Find where the given text appears and provide that cell's center as (x, y) coordinate. 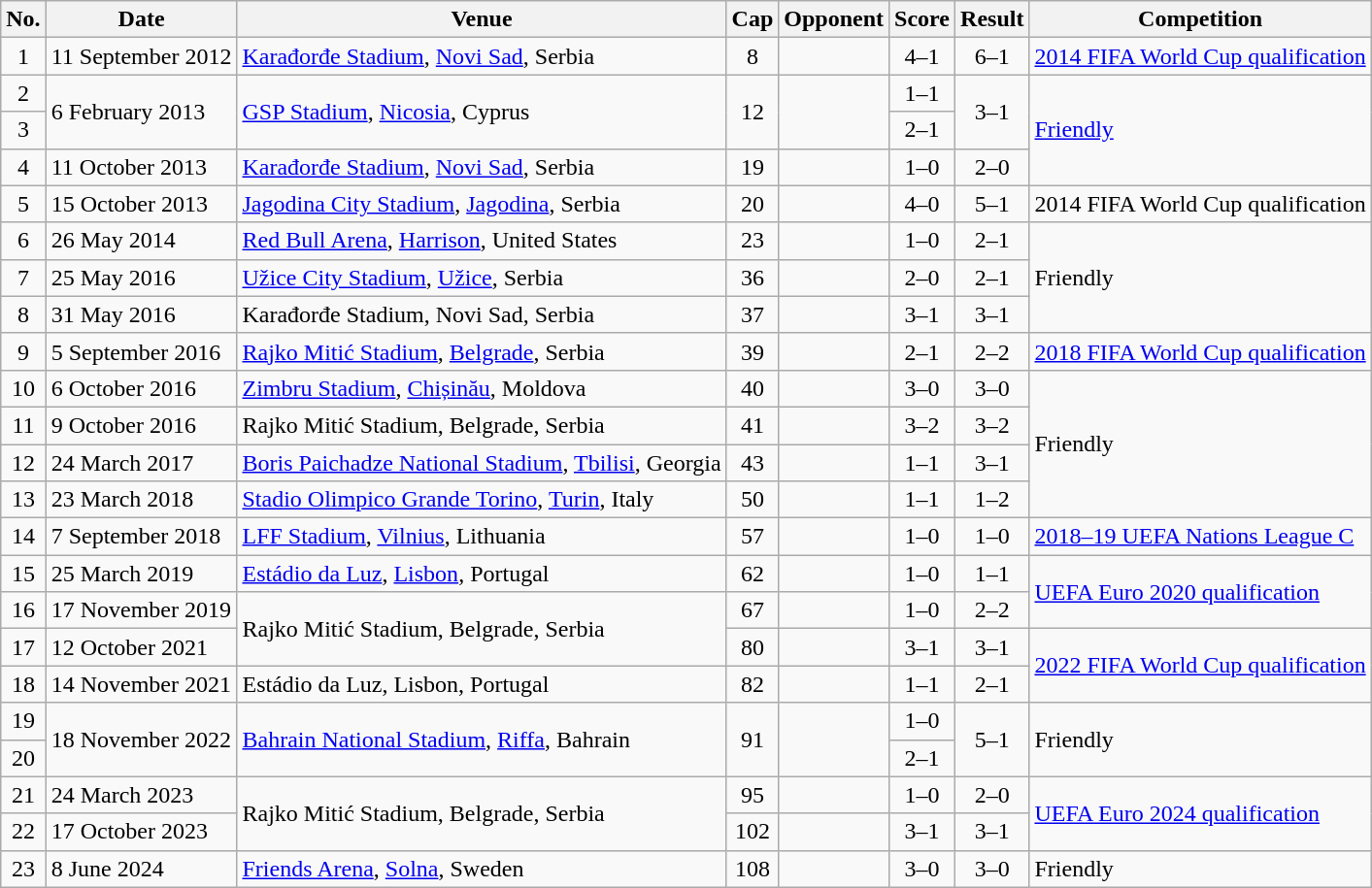
36 (753, 278)
2022 FIFA World Cup qualification (1200, 666)
12 October 2021 (142, 647)
4 (23, 167)
1–2 (992, 500)
22 (23, 832)
1 (23, 56)
26 May 2014 (142, 241)
Stadio Olimpico Grande Torino, Turin, Italy (482, 500)
LFF Stadium, Vilnius, Lithuania (482, 537)
108 (753, 869)
2018 FIFA World Cup qualification (1200, 351)
6 February 2013 (142, 112)
82 (753, 684)
3 (23, 130)
2018–19 UEFA Nations League C (1200, 537)
18 (23, 684)
39 (753, 351)
15 October 2013 (142, 204)
80 (753, 647)
11 (23, 425)
25 May 2016 (142, 278)
17 October 2023 (142, 832)
25 March 2019 (142, 574)
15 (23, 574)
Boris Paichadze National Stadium, Tbilisi, Georgia (482, 463)
Score (922, 19)
Date (142, 19)
67 (753, 610)
Zimbru Stadium, Chișinău, Moldova (482, 388)
95 (753, 795)
41 (753, 425)
4–0 (922, 204)
17 November 2019 (142, 610)
6 (23, 241)
10 (23, 388)
7 September 2018 (142, 537)
Result (992, 19)
8 June 2024 (142, 869)
2 (23, 93)
5 (23, 204)
43 (753, 463)
14 (23, 537)
14 November 2021 (142, 684)
4–1 (922, 56)
24 March 2017 (142, 463)
Friends Arena, Solna, Sweden (482, 869)
91 (753, 740)
11 September 2012 (142, 56)
18 November 2022 (142, 740)
UEFA Euro 2020 qualification (1200, 592)
Cap (753, 19)
Venue (482, 19)
5 September 2016 (142, 351)
24 March 2023 (142, 795)
21 (23, 795)
Competition (1200, 19)
50 (753, 500)
37 (753, 314)
UEFA Euro 2024 qualification (1200, 813)
Bahrain National Stadium, Riffa, Bahrain (482, 740)
GSP Stadium, Nicosia, Cyprus (482, 112)
40 (753, 388)
16 (23, 610)
6–1 (992, 56)
Red Bull Arena, Harrison, United States (482, 241)
11 October 2013 (142, 167)
13 (23, 500)
6 October 2016 (142, 388)
62 (753, 574)
57 (753, 537)
17 (23, 647)
Užice City Stadium, Užice, Serbia (482, 278)
9 (23, 351)
23 March 2018 (142, 500)
No. (23, 19)
9 October 2016 (142, 425)
Opponent (834, 19)
31 May 2016 (142, 314)
Jagodina City Stadium, Jagodina, Serbia (482, 204)
102 (753, 832)
7 (23, 278)
